Detect which cell encompasses the target text, then output its (X, Y) center coordinate. 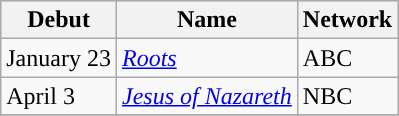
Roots (206, 58)
Jesus of Nazareth (206, 96)
Debut (59, 20)
Network (347, 20)
NBC (347, 96)
Name (206, 20)
ABC (347, 58)
April 3 (59, 96)
January 23 (59, 58)
